Output the (x, y) coordinate of the center of the cell containing the given text.  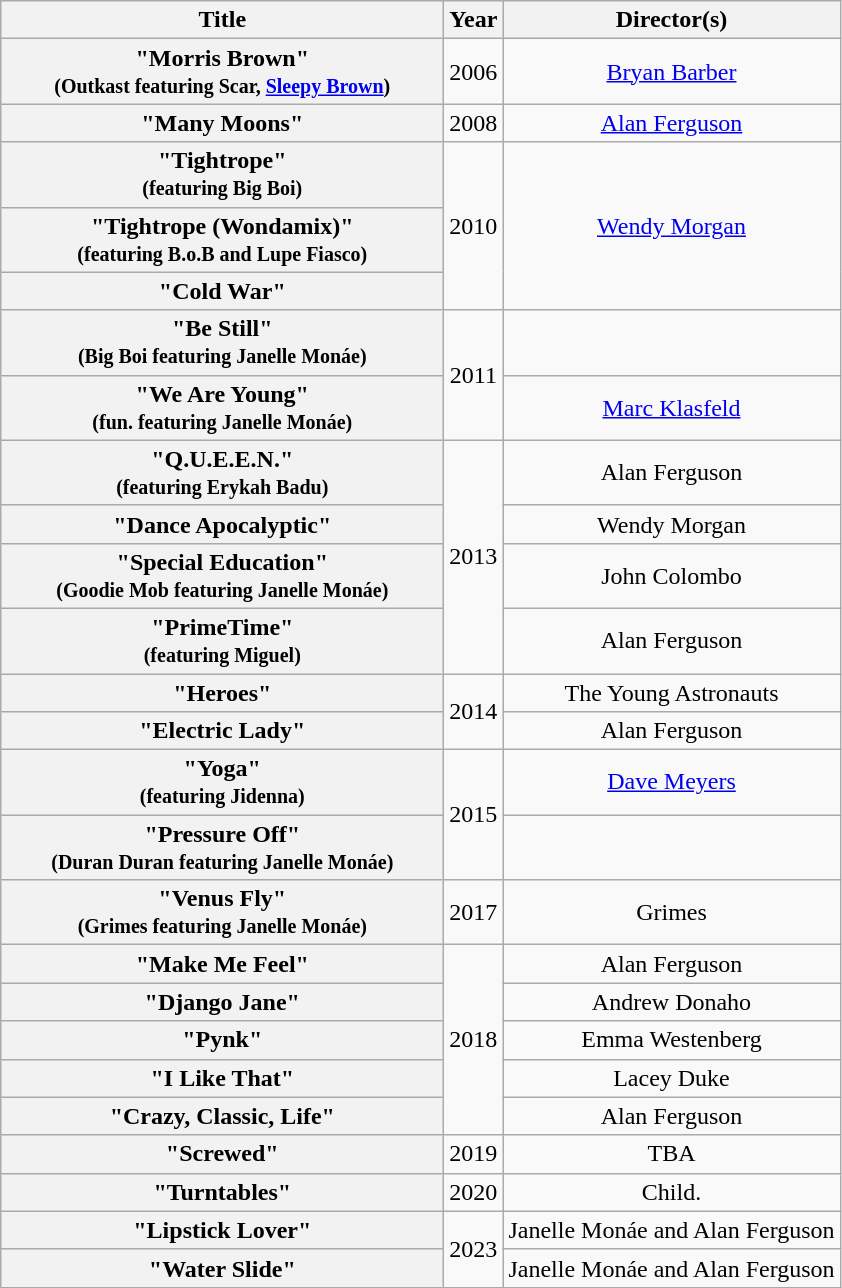
Year (474, 20)
"Heroes" (222, 693)
"Electric Lady" (222, 731)
"Many Moons" (222, 123)
"PrimeTime"(featuring Miguel) (222, 640)
2014 (474, 712)
2023 (474, 1249)
The Young Astronauts (672, 693)
"Morris Brown"(Outkast featuring Scar, Sleepy Brown) (222, 72)
Andrew Donaho (672, 1002)
"Cold War" (222, 291)
Emma Westenberg (672, 1040)
John Colombo (672, 576)
Lacey Duke (672, 1078)
2011 (474, 375)
"Tightrope (Wondamix)"(featuring B.o.B and Lupe Fiasco) (222, 240)
"Q.U.E.E.N."(featuring Erykah Badu) (222, 472)
"Be Still"(Big Boi featuring Janelle Monáe) (222, 342)
"Water Slide" (222, 1268)
2008 (474, 123)
TBA (672, 1154)
Dave Meyers (672, 782)
Title (222, 20)
Director(s) (672, 20)
"Tightrope"(featuring Big Boi) (222, 174)
"Pressure Off"(Duran Duran featuring Janelle Monáe) (222, 848)
Bryan Barber (672, 72)
"Pynk" (222, 1040)
2013 (474, 556)
2017 (474, 912)
"We Are Young"(fun. featuring Janelle Monáe) (222, 408)
"Yoga"(featuring Jidenna) (222, 782)
"Turntables" (222, 1192)
"Venus Fly"(Grimes featuring Janelle Monáe) (222, 912)
"Django Jane" (222, 1002)
2015 (474, 815)
2010 (474, 226)
"Screwed" (222, 1154)
"Make Me Feel" (222, 964)
"Dance Apocalyptic" (222, 524)
Grimes (672, 912)
"Crazy, Classic, Life" (222, 1116)
2019 (474, 1154)
"Special Education"(Goodie Mob featuring Janelle Monáe) (222, 576)
"I Like That" (222, 1078)
2020 (474, 1192)
2018 (474, 1040)
Marc Klasfeld (672, 408)
"Lipstick Lover" (222, 1230)
2006 (474, 72)
Child. (672, 1192)
